Provide the [X, Y] coordinate of the cell's center where the given text is located.  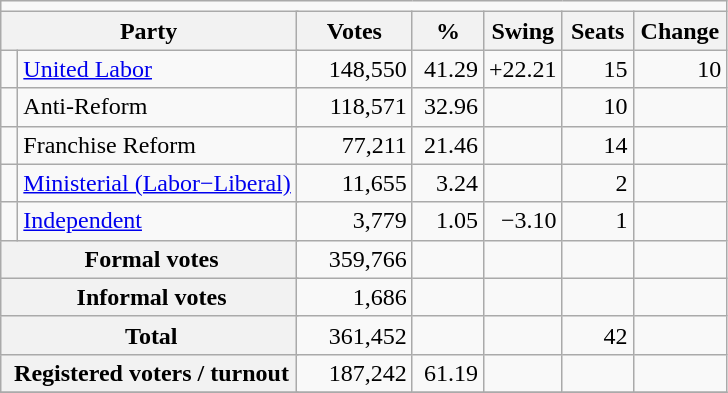
3.24 [448, 183]
1,686 [354, 297]
41.29 [448, 69]
Change [680, 31]
42 [598, 335]
−3.10 [522, 221]
+22.21 [522, 69]
361,452 [354, 335]
148,550 [354, 69]
Party [149, 31]
Independent [158, 221]
Registered voters / turnout [149, 373]
% [448, 31]
Anti-Reform [158, 107]
2 [598, 183]
21.46 [448, 145]
Informal votes [149, 297]
14 [598, 145]
187,242 [354, 373]
Swing [522, 31]
15 [598, 69]
11,655 [354, 183]
359,766 [354, 259]
Franchise Reform [158, 145]
118,571 [354, 107]
32.96 [448, 107]
Votes [354, 31]
3,779 [354, 221]
Total [149, 335]
61.19 [448, 373]
1 [598, 221]
Seats [598, 31]
Ministerial (Labor−Liberal) [158, 183]
77,211 [354, 145]
United Labor [158, 69]
1.05 [448, 221]
Formal votes [149, 259]
